Output the [X, Y] coordinate of the center of the cell containing the given text.  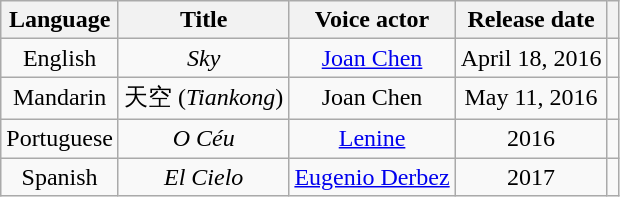
2017 [531, 177]
O Céu [203, 138]
Voice actor [372, 20]
Spanish [60, 177]
April 18, 2016 [531, 58]
Release date [531, 20]
May 11, 2016 [531, 98]
Eugenio Derbez [372, 177]
English [60, 58]
Title [203, 20]
Language [60, 20]
Mandarin [60, 98]
El Cielo [203, 177]
Portuguese [60, 138]
天空 (Tiankong) [203, 98]
Lenine [372, 138]
Sky [203, 58]
2016 [531, 138]
